Output the [x, y] coordinate of the center of the cell containing the given text.  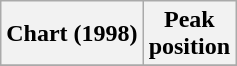
Peakposition [189, 34]
Chart (1998) [72, 34]
